Detect which cell encompasses the target text, then output its (X, Y) center coordinate. 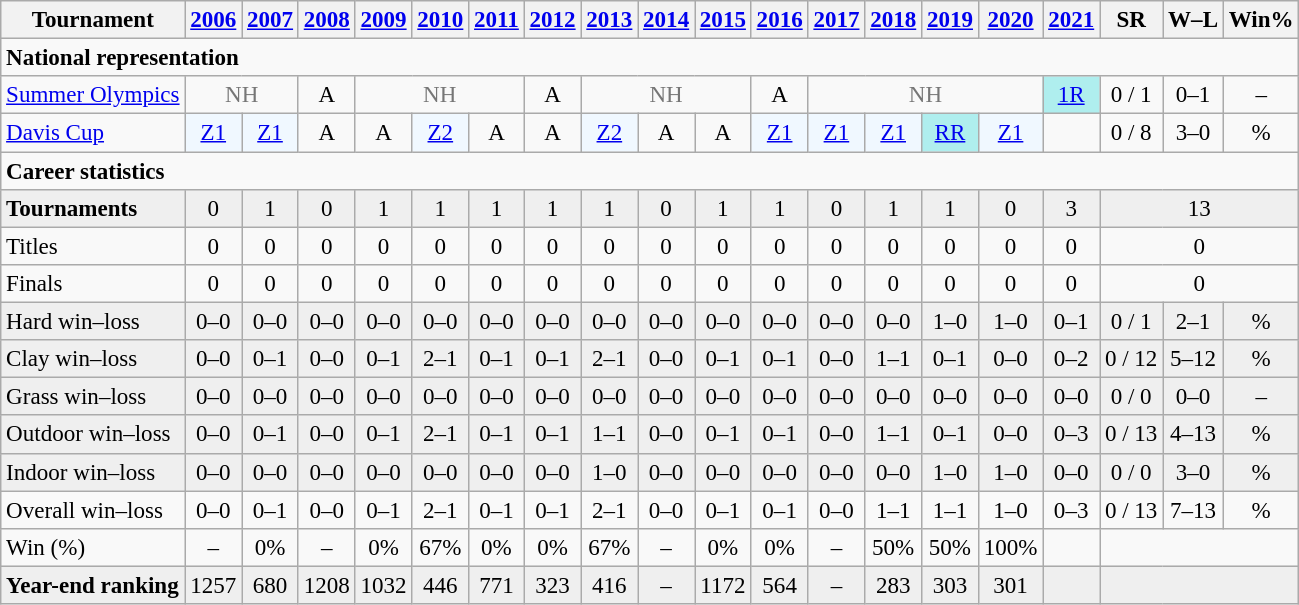
Win (%) (93, 548)
Indoor win–loss (93, 472)
0 / 12 (1132, 359)
1257 (214, 585)
Davis Cup (93, 133)
680 (270, 585)
Clay win–loss (93, 359)
Finals (93, 284)
Win% (1261, 20)
3 (1072, 209)
446 (440, 585)
Career statistics (650, 171)
2009 (384, 20)
7–13 (1194, 510)
323 (552, 585)
1172 (722, 585)
1R (1072, 95)
1032 (384, 585)
2007 (270, 20)
2021 (1072, 20)
2008 (326, 20)
2010 (440, 20)
303 (950, 585)
13 (1200, 209)
Year-end ranking (93, 585)
2012 (552, 20)
Outdoor win–loss (93, 435)
301 (1010, 585)
2015 (722, 20)
2006 (214, 20)
2020 (1010, 20)
771 (497, 585)
2018 (894, 20)
Titles (93, 246)
National representation (650, 58)
0–2 (1072, 359)
Summer Olympics (93, 95)
564 (780, 585)
4–13 (1194, 435)
2016 (780, 20)
W–L (1194, 20)
100% (1010, 548)
2013 (610, 20)
Grass win–loss (93, 397)
Overall win–loss (93, 510)
2019 (950, 20)
Tournaments (93, 209)
2014 (666, 20)
SR (1132, 20)
2011 (497, 20)
RR (950, 133)
5–12 (1194, 359)
283 (894, 585)
0 / 8 (1132, 133)
1208 (326, 585)
Hard win–loss (93, 322)
Tournament (93, 20)
416 (610, 585)
2017 (836, 20)
